Detect which cell encompasses the target text, then output its [X, Y] center coordinate. 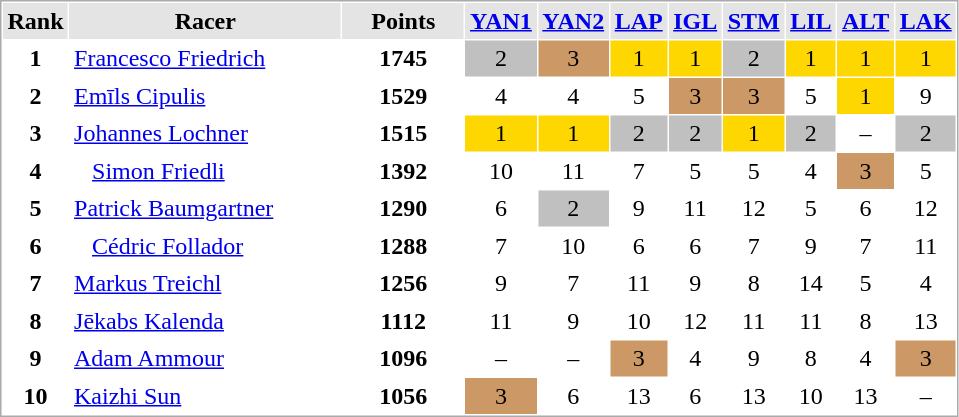
Simon Friedli [206, 171]
LAP [638, 21]
1112 [404, 321]
YAN1 [502, 21]
Kaizhi Sun [206, 396]
1529 [404, 96]
1392 [404, 171]
Jēkabs Kalenda [206, 321]
LAK [926, 21]
Rank [36, 21]
YAN2 [574, 21]
Adam Ammour [206, 358]
Racer [206, 21]
Markus Treichl [206, 284]
1290 [404, 208]
Emīls Cipulis [206, 96]
Patrick Baumgartner [206, 208]
STM [754, 21]
Johannes Lochner [206, 134]
1745 [404, 58]
14 [811, 284]
Points [404, 21]
IGL [696, 21]
1288 [404, 246]
Francesco Friedrich [206, 58]
LIL [811, 21]
ALT [866, 21]
1056 [404, 396]
1096 [404, 358]
Cédric Follador [206, 246]
1515 [404, 134]
1256 [404, 284]
